Find where the given text appears and provide that cell's center as [x, y] coordinate. 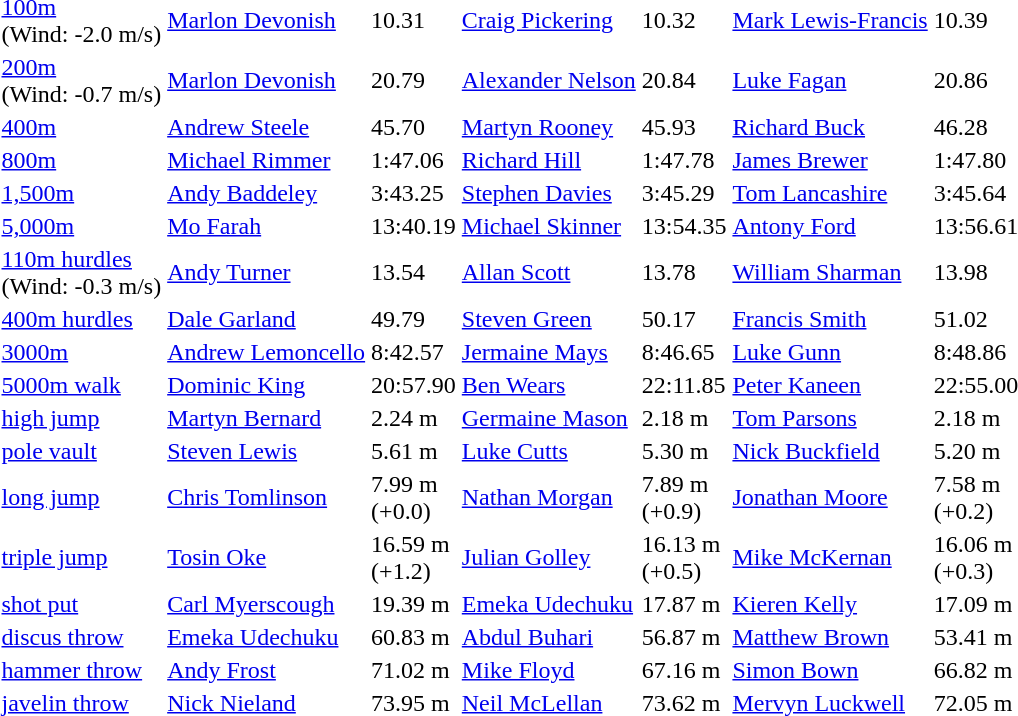
8:42.57 [414, 352]
William Sharman [830, 272]
Michael Rimmer [266, 160]
200m(Wind: -0.7 m/s) [82, 80]
17.87 m [684, 604]
19.39 m [414, 604]
Andrew Steele [266, 127]
400m [82, 127]
Stephen Davies [548, 193]
Michael Skinner [548, 226]
45.93 [684, 127]
5.61 m [414, 451]
James Brewer [830, 160]
Francis Smith [830, 319]
Abdul Buhari [548, 637]
Nick Buckfield [830, 451]
Nathan Morgan [548, 498]
Alexander Nelson [548, 80]
Antony Ford [830, 226]
Tom Parsons [830, 418]
8:46.65 [684, 352]
Chris Tomlinson [266, 498]
Peter Kaneen [830, 385]
Steven Green [548, 319]
Dominic King [266, 385]
1:47.06 [414, 160]
Luke Gunn [830, 352]
22:11.85 [684, 385]
Luke Cutts [548, 451]
Martyn Rooney [548, 127]
pole vault [82, 451]
13:40.19 [414, 226]
5,000m [82, 226]
triple jump [82, 558]
Steven Lewis [266, 451]
2.18 m [684, 418]
discus throw [82, 637]
Richard Hill [548, 160]
Andrew Lemoncello [266, 352]
Jonathan Moore [830, 498]
long jump [82, 498]
hammer throw [82, 670]
13.54 [414, 272]
Andy Baddeley [266, 193]
67.16 m [684, 670]
71.02 m [414, 670]
Mike Floyd [548, 670]
20.84 [684, 80]
45.70 [414, 127]
Ben Wears [548, 385]
3000m [82, 352]
Andy Turner [266, 272]
2.24 m [414, 418]
Allan Scott [548, 272]
high jump [82, 418]
Marlon Devonish [266, 80]
3:45.29 [684, 193]
shot put [82, 604]
Andy Frost [266, 670]
49.79 [414, 319]
16.13 m(+0.5) [684, 558]
400m hurdles [82, 319]
Martyn Bernard [266, 418]
Jermaine Mays [548, 352]
60.83 m [414, 637]
Richard Buck [830, 127]
Julian Golley [548, 558]
Matthew Brown [830, 637]
56.87 m [684, 637]
16.59 m(+1.2) [414, 558]
5000m walk [82, 385]
Mike McKernan [830, 558]
20.79 [414, 80]
1:47.78 [684, 160]
3:43.25 [414, 193]
7.89 m(+0.9) [684, 498]
1,500m [82, 193]
13:54.35 [684, 226]
800m [82, 160]
7.99 m(+0.0) [414, 498]
110m hurdles(Wind: -0.3 m/s) [82, 272]
20:57.90 [414, 385]
Dale Garland [266, 319]
5.30 m [684, 451]
Germaine Mason [548, 418]
50.17 [684, 319]
Simon Bown [830, 670]
13.78 [684, 272]
Tosin Oke [266, 558]
Luke Fagan [830, 80]
Kieren Kelly [830, 604]
Carl Myerscough [266, 604]
Mo Farah [266, 226]
Tom Lancashire [830, 193]
